Return (X, Y) of the center of cell containing provided text 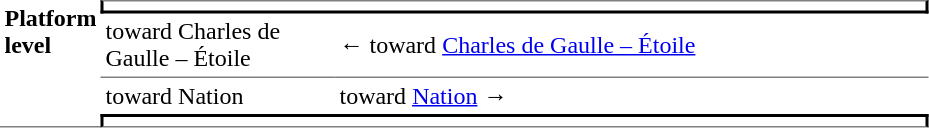
toward Nation (218, 96)
← toward Charles de Gaulle – Étoile (632, 46)
Platform level (50, 64)
toward Nation → (632, 96)
toward Charles de Gaulle – Étoile (218, 46)
